For the text-containing cell, return its midpoint in (x, y) coordinate format. 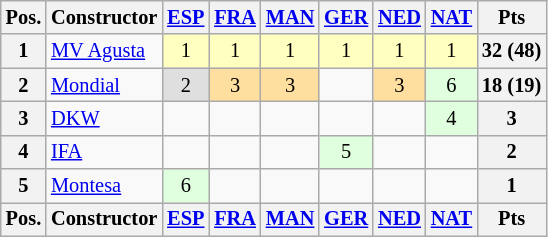
MV Agusta (104, 51)
DKW (104, 118)
Mondial (104, 85)
Montesa (104, 186)
IFA (104, 152)
32 (48) (512, 51)
18 (19) (512, 85)
